Search for the cell housing the specified text and yield its (x, y) center coordinate. 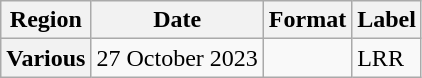
Label (387, 20)
27 October 2023 (177, 58)
Various (46, 58)
Format (307, 20)
LRR (387, 58)
Region (46, 20)
Date (177, 20)
